Extract the [X, Y] coordinate from the center of the cell holding the provided text.  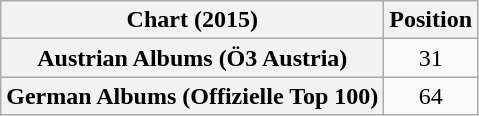
Position [431, 20]
31 [431, 58]
Chart (2015) [192, 20]
German Albums (Offizielle Top 100) [192, 96]
Austrian Albums (Ö3 Austria) [192, 58]
64 [431, 96]
